Scan for the cell matching the given text and deliver its [X, Y] coordinate at center. 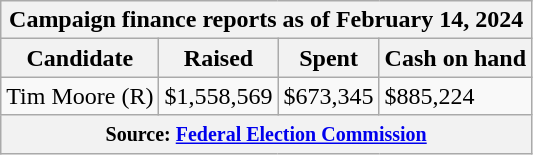
Source: Federal Election Commission [266, 134]
Campaign finance reports as of February 14, 2024 [266, 20]
$1,558,569 [218, 96]
$885,224 [455, 96]
$673,345 [328, 96]
Spent [328, 58]
Raised [218, 58]
Candidate [80, 58]
Cash on hand [455, 58]
Tim Moore (R) [80, 96]
